Pinpoint the cell where the given text exists, returning its (x, y) midpoint coordinate. 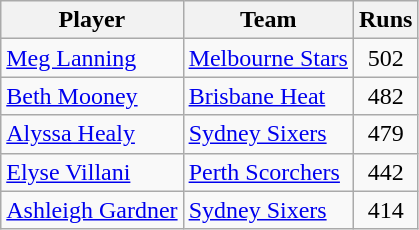
Elyse Villani (92, 172)
442 (385, 172)
Perth Scorchers (268, 172)
414 (385, 210)
Team (268, 20)
Beth Mooney (92, 96)
Alyssa Healy (92, 134)
482 (385, 96)
Brisbane Heat (268, 96)
Player (92, 20)
Melbourne Stars (268, 58)
Ashleigh Gardner (92, 210)
502 (385, 58)
Runs (385, 20)
479 (385, 134)
Meg Lanning (92, 58)
